Return the [X, Y] coordinate for the center point of the cell that contains the specified text.  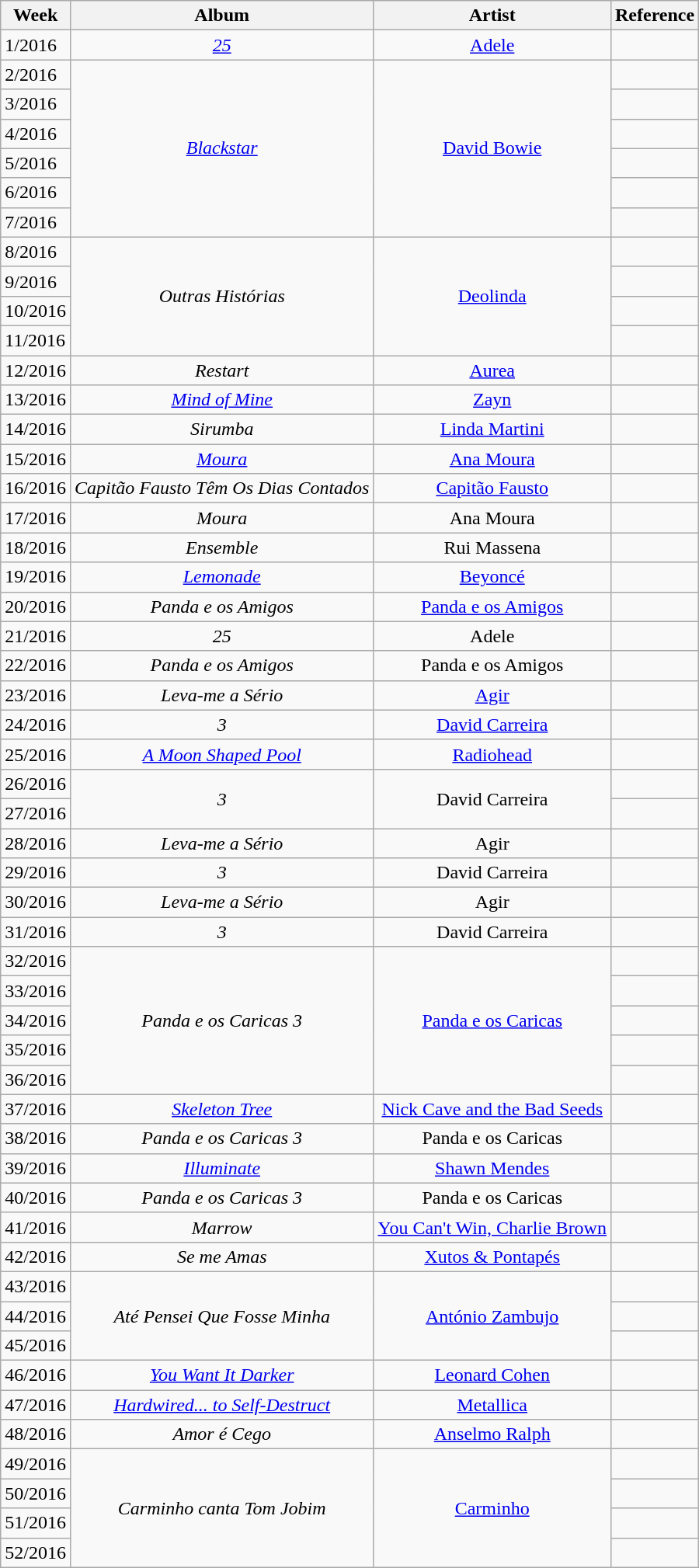
44/2016 [36, 1316]
Aurea [492, 370]
29/2016 [36, 873]
12/2016 [36, 370]
41/2016 [36, 1227]
Rui Massena [492, 548]
Radiohead [492, 754]
17/2016 [36, 518]
40/2016 [36, 1198]
47/2016 [36, 1405]
26/2016 [36, 784]
David Bowie [492, 148]
52/2016 [36, 1552]
Leonard Cohen [492, 1375]
Marrow [221, 1227]
Hardwired... to Self-Destruct [221, 1405]
37/2016 [36, 1109]
43/2016 [36, 1286]
Zayn [492, 400]
45/2016 [36, 1346]
Metallica [492, 1405]
10/2016 [36, 311]
Ensemble [221, 548]
35/2016 [36, 1050]
23/2016 [36, 695]
Album [221, 16]
27/2016 [36, 813]
13/2016 [36, 400]
51/2016 [36, 1523]
Illuminate [221, 1168]
Carminho [492, 1508]
48/2016 [36, 1434]
Até Pensei Que Fosse Minha [221, 1316]
39/2016 [36, 1168]
Nick Cave and the Bad Seeds [492, 1109]
Capitão Fausto [492, 488]
Lemonade [221, 577]
7/2016 [36, 222]
24/2016 [36, 725]
46/2016 [36, 1375]
19/2016 [36, 577]
Linda Martini [492, 429]
António Zambujo [492, 1316]
Deolinda [492, 296]
3/2016 [36, 104]
5/2016 [36, 163]
8/2016 [36, 252]
11/2016 [36, 340]
Artist [492, 16]
You Can't Win, Charlie Brown [492, 1227]
16/2016 [36, 488]
Anselmo Ralph [492, 1434]
Outras Histórias [221, 296]
50/2016 [36, 1493]
49/2016 [36, 1464]
Sirumba [221, 429]
28/2016 [36, 843]
Capitão Fausto Têm Os Dias Contados [221, 488]
31/2016 [36, 932]
9/2016 [36, 281]
30/2016 [36, 902]
36/2016 [36, 1080]
Mind of Mine [221, 400]
Restart [221, 370]
1/2016 [36, 45]
21/2016 [36, 636]
Carminho canta Tom Jobim [221, 1508]
20/2016 [36, 607]
18/2016 [36, 548]
Amor é Cego [221, 1434]
22/2016 [36, 666]
14/2016 [36, 429]
33/2016 [36, 991]
Week [36, 16]
25/2016 [36, 754]
Shawn Mendes [492, 1168]
Se me Amas [221, 1257]
42/2016 [36, 1257]
You Want It Darker [221, 1375]
15/2016 [36, 459]
Beyoncé [492, 577]
38/2016 [36, 1139]
4/2016 [36, 134]
32/2016 [36, 961]
2/2016 [36, 75]
34/2016 [36, 1020]
Blackstar [221, 148]
Reference [654, 16]
Skeleton Tree [221, 1109]
Xutos & Pontapés [492, 1257]
A Moon Shaped Pool [221, 754]
6/2016 [36, 193]
